For the text-containing cell, return its midpoint in (x, y) coordinate format. 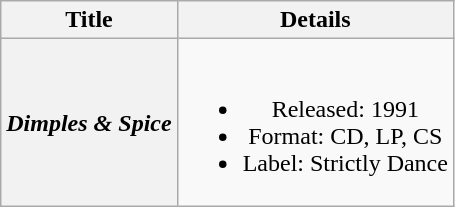
Title (89, 20)
Details (315, 20)
Released: 1991Format: CD, LP, CSLabel: Strictly Dance (315, 122)
Dimples & Spice (89, 122)
